Capture the cell that displays the provided text and extract its [X, Y] central coordinate. 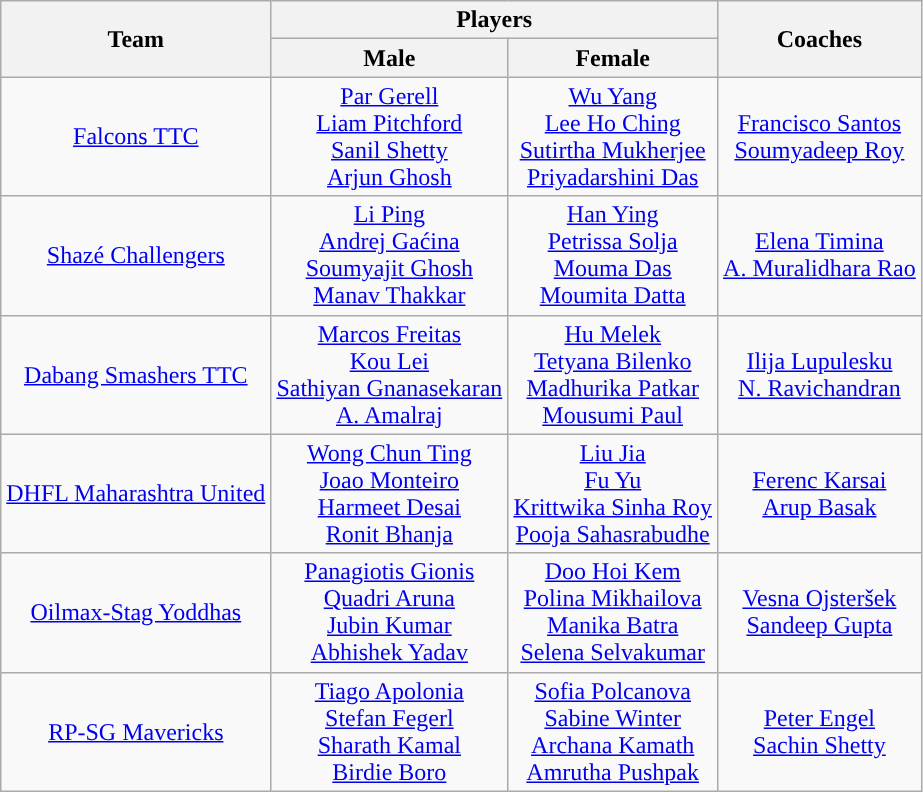
Li Ping Andrej Gaćina Soumyajit Ghosh Manav Thakkar [390, 256]
Coaches [820, 39]
DHFL Maharashtra United [136, 494]
Wu Yang Lee Ho Ching Sutirtha Mukherjee Priyadarshini Das [613, 136]
Par Gerell Liam Pitchford Sanil Shetty Arjun Ghosh [390, 136]
Ferenc Karsai Arup Basak [820, 494]
RP-SG Mavericks [136, 732]
Dabang Smashers TTC [136, 374]
Oilmax-Stag Yoddhas [136, 612]
Han Ying Petrissa Solja Mouma Das Moumita Datta [613, 256]
Liu Jia Fu Yu Krittwika Sinha Roy Pooja Sahasrabudhe [613, 494]
Marcos Freitas Kou Lei Sathiyan Gnanasekaran A. Amalraj [390, 374]
Falcons TTC [136, 136]
Team [136, 39]
Sofia Polcanova Sabine Winter Archana Kamath Amrutha Pushpak [613, 732]
Doo Hoi Kem Polina Mikhailova Manika Batra Selena Selvakumar [613, 612]
Panagiotis Gionis Quadri Aruna Jubin Kumar Abhishek Yadav [390, 612]
Tiago Apolonia Stefan Fegerl Sharath Kamal Birdie Boro [390, 732]
Female [613, 58]
Shazé Challengers [136, 256]
Hu Melek Tetyana Bilenko Madhurika Patkar Mousumi Paul [613, 374]
Ilija Lupulesku N. Ravichandran [820, 374]
Elena Timina A. Muralidhara Rao [820, 256]
Male [390, 58]
Peter Engel Sachin Shetty [820, 732]
Wong Chun Ting Joao Monteiro Harmeet Desai Ronit Bhanja [390, 494]
Players [494, 20]
Vesna Ojsteršek Sandeep Gupta [820, 612]
Francisco Santos Soumyadeep Roy [820, 136]
